From the cell containing the given text, extract its center point as [x, y] coordinate. 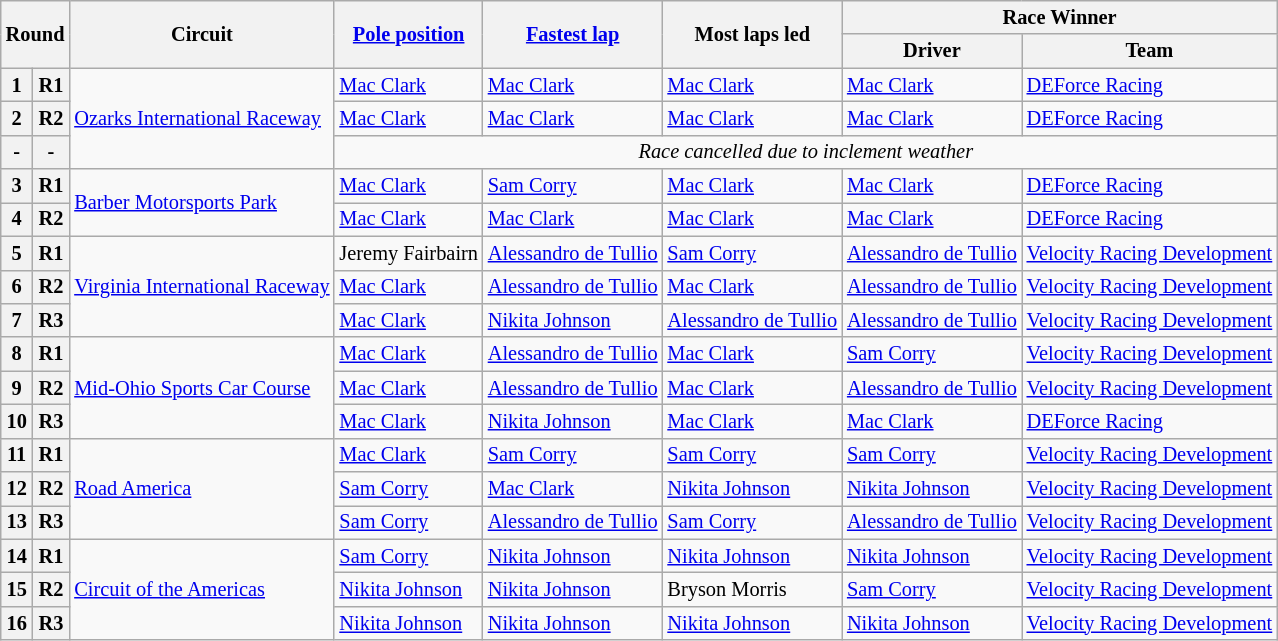
9 [17, 388]
10 [17, 421]
Fastest lap [573, 34]
Driver [932, 51]
5 [17, 253]
12 [17, 489]
1 [17, 85]
Most laps led [752, 34]
Road America [202, 488]
Round [36, 34]
16 [17, 623]
Pole position [408, 34]
13 [17, 522]
Mid-Ohio Sports Car Course [202, 388]
4 [17, 219]
Jeremy Fairbairn [408, 253]
Team [1150, 51]
Bryson Morris [752, 589]
8 [17, 354]
14 [17, 556]
7 [17, 320]
Race cancelled due to inclement weather [806, 152]
Ozarks International Raceway [202, 118]
6 [17, 287]
Circuit [202, 34]
Race Winner [1060, 17]
Circuit of the Americas [202, 590]
Barber Motorsports Park [202, 202]
15 [17, 589]
2 [17, 118]
11 [17, 455]
3 [17, 186]
Virginia International Raceway [202, 286]
